Capture the cell that displays the provided text and extract its [X, Y] central coordinate. 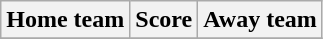
Score [164, 20]
Away team [260, 20]
Home team [66, 20]
